Return [x, y] of the center of cell containing provided text 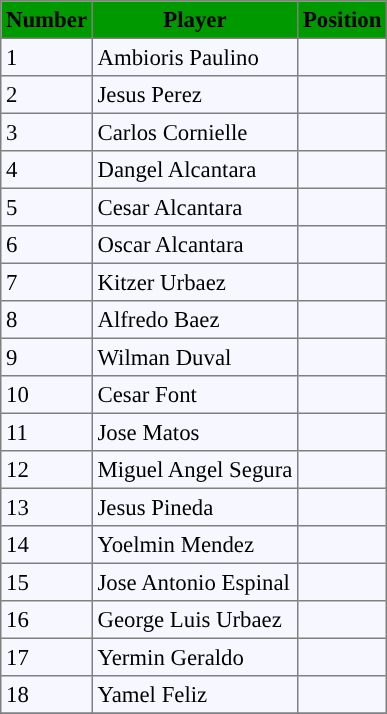
Player [194, 20]
Dangel Alcantara [194, 170]
1 [47, 57]
12 [47, 470]
Carlos Cornielle [194, 132]
16 [47, 620]
15 [47, 582]
3 [47, 132]
13 [47, 507]
18 [47, 695]
Cesar Font [194, 395]
Jesus Perez [194, 95]
Position [342, 20]
Jose Antonio Espinal [194, 582]
2 [47, 95]
Yermin Geraldo [194, 657]
11 [47, 432]
Jose Matos [194, 432]
Yamel Feliz [194, 695]
6 [47, 245]
Oscar Alcantara [194, 245]
4 [47, 170]
Jesus Pineda [194, 507]
Cesar Alcantara [194, 207]
8 [47, 320]
George Luis Urbaez [194, 620]
5 [47, 207]
Kitzer Urbaez [194, 282]
14 [47, 545]
Yoelmin Mendez [194, 545]
10 [47, 395]
Number [47, 20]
Miguel Angel Segura [194, 470]
Alfredo Baez [194, 320]
9 [47, 357]
7 [47, 282]
Ambioris Paulino [194, 57]
Wilman Duval [194, 357]
17 [47, 657]
